Pinpoint the cell where the given text exists, returning its (X, Y) midpoint coordinate. 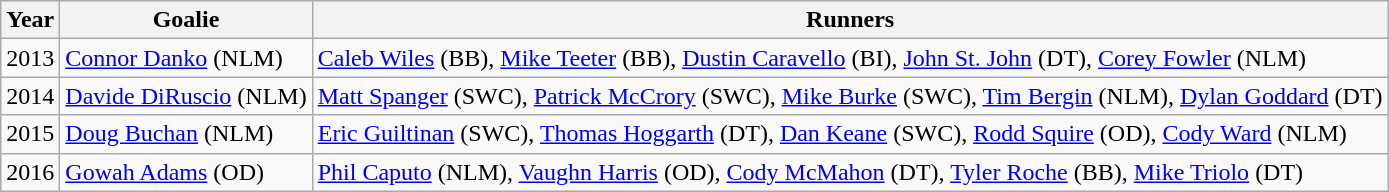
Davide DiRuscio (NLM) (186, 96)
2013 (30, 58)
2015 (30, 134)
Goalie (186, 20)
2014 (30, 96)
Phil Caputo (NLM), Vaughn Harris (OD), Cody McMahon (DT), Tyler Roche (BB), Mike Triolo (DT) (850, 172)
Eric Guiltinan (SWC), Thomas Hoggarth (DT), Dan Keane (SWC), Rodd Squire (OD), Cody Ward (NLM) (850, 134)
Year (30, 20)
2016 (30, 172)
Runners (850, 20)
Matt Spanger (SWC), Patrick McCrory (SWC), Mike Burke (SWC), Tim Bergin (NLM), Dylan Goddard (DT) (850, 96)
Gowah Adams (OD) (186, 172)
Caleb Wiles (BB), Mike Teeter (BB), Dustin Caravello (BI), John St. John (DT), Corey Fowler (NLM) (850, 58)
Doug Buchan (NLM) (186, 134)
Connor Danko (NLM) (186, 58)
